Detect which cell encompasses the target text, then output its [X, Y] center coordinate. 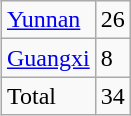
Guangxi [48, 58]
Total [48, 96]
Yunnan [48, 20]
8 [112, 58]
34 [112, 96]
26 [112, 20]
